For the text-containing cell, return its midpoint in [x, y] coordinate format. 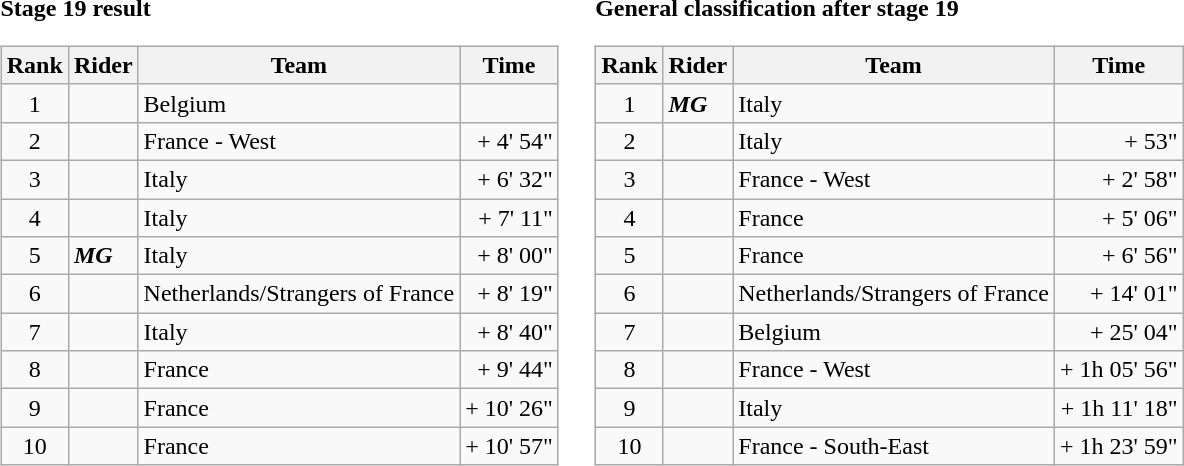
+ 1h 05' 56" [1118, 370]
+ 1h 11' 18" [1118, 408]
+ 10' 26" [510, 408]
+ 14' 01" [1118, 294]
+ 8' 00" [510, 256]
+ 6' 56" [1118, 256]
+ 5' 06" [1118, 217]
+ 6' 32" [510, 179]
+ 9' 44" [510, 370]
+ 8' 19" [510, 294]
+ 4' 54" [510, 141]
+ 1h 23' 59" [1118, 446]
+ 2' 58" [1118, 179]
France - South-East [894, 446]
+ 8' 40" [510, 332]
+ 10' 57" [510, 446]
+ 53" [1118, 141]
+ 25' 04" [1118, 332]
+ 7' 11" [510, 217]
